Provide the (x, y) coordinate of the cell's center where the given text is located.  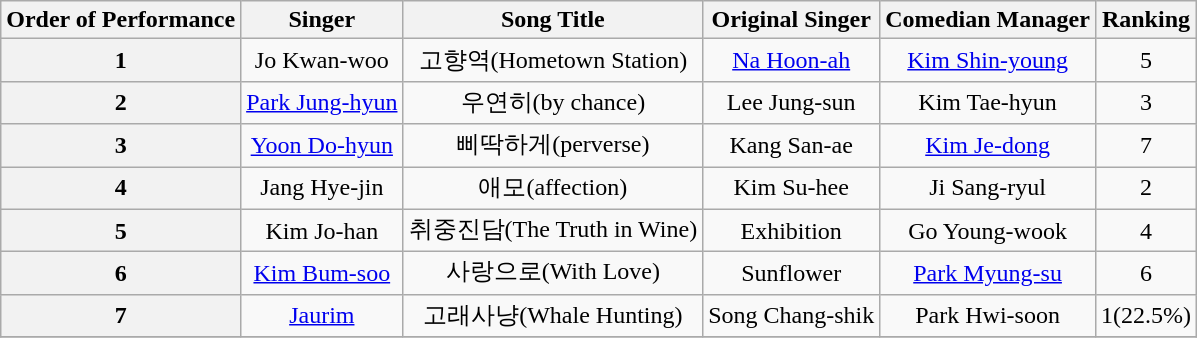
Kim Bum-soo (322, 274)
고향역(Hometown Station) (553, 60)
Park Jung-hyun (322, 102)
Exhibition (792, 230)
사랑으로(With Love) (553, 274)
삐딱하게(perverse) (553, 146)
1(22.5%) (1146, 316)
Kim Shin-young (988, 60)
Kim Su-hee (792, 188)
Song Title (553, 20)
Song Chang-shik (792, 316)
Go Young-wook (988, 230)
Park Hwi-soon (988, 316)
Jaurim (322, 316)
Comedian Manager (988, 20)
Sunflower (792, 274)
애모(affection) (553, 188)
Ranking (1146, 20)
Kim Tae-hyun (988, 102)
Jo Kwan-woo (322, 60)
Singer (322, 20)
Lee Jung-sun (792, 102)
우연히(by chance) (553, 102)
Original Singer (792, 20)
Order of Performance (121, 20)
Yoon Do-hyun (322, 146)
취중진담(The Truth in Wine) (553, 230)
Park Myung-su (988, 274)
고래사냥(Whale Hunting) (553, 316)
Ji Sang-ryul (988, 188)
Kang San-ae (792, 146)
Kim Je-dong (988, 146)
Na Hoon-ah (792, 60)
Jang Hye-jin (322, 188)
Kim Jo-han (322, 230)
1 (121, 60)
